Extract the (x, y) coordinate from the center of the cell holding the provided text.  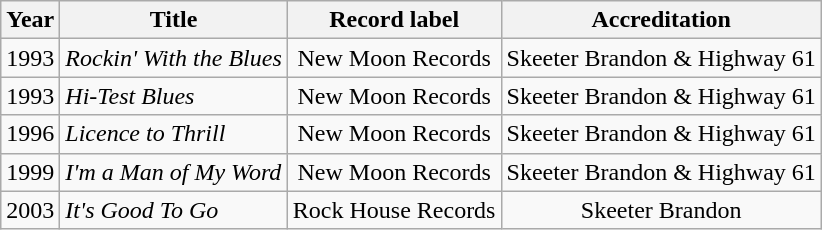
1996 (30, 134)
Rockin' With the Blues (174, 58)
Rock House Records (394, 210)
Year (30, 20)
Licence to Thrill (174, 134)
It's Good To Go (174, 210)
2003 (30, 210)
Skeeter Brandon (661, 210)
Accreditation (661, 20)
1999 (30, 172)
I'm a Man of My Word (174, 172)
Title (174, 20)
Record label (394, 20)
Hi-Test Blues (174, 96)
